Identify which cell holds the provided text, then report its [x, y] central coordinate. 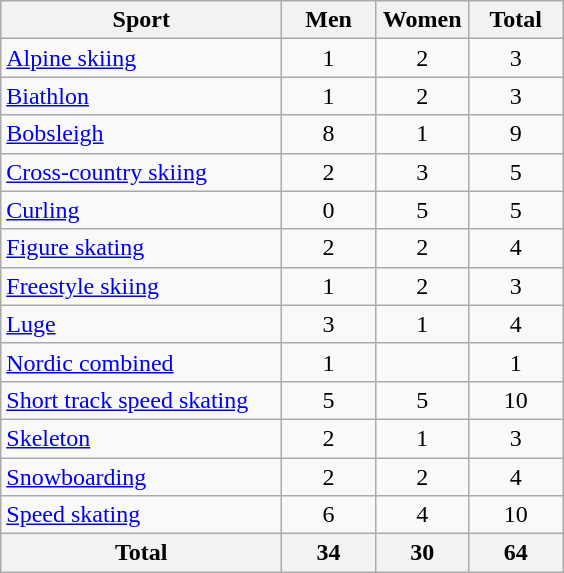
Luge [142, 324]
Nordic combined [142, 362]
Figure skating [142, 248]
30 [422, 553]
Speed skating [142, 515]
6 [329, 515]
Short track speed skating [142, 400]
Sport [142, 20]
8 [329, 134]
Skeleton [142, 438]
Women [422, 20]
0 [329, 210]
64 [516, 553]
Alpine skiing [142, 58]
Snowboarding [142, 477]
9 [516, 134]
Men [329, 20]
Freestyle skiing [142, 286]
Cross-country skiing [142, 172]
Bobsleigh [142, 134]
Curling [142, 210]
34 [329, 553]
Biathlon [142, 96]
